Output the (x, y) coordinate of the center of the cell containing the given text.  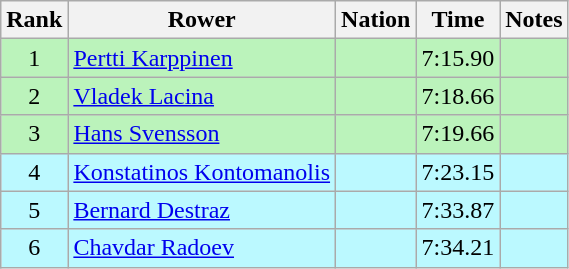
7:33.87 (458, 210)
6 (34, 248)
Rower (202, 20)
5 (34, 210)
7:19.66 (458, 134)
7:18.66 (458, 96)
Pertti Karppinen (202, 58)
Konstatinos Kontomanolis (202, 172)
2 (34, 96)
7:15.90 (458, 58)
Chavdar Radoev (202, 248)
Bernard Destraz (202, 210)
Rank (34, 20)
Nation (376, 20)
3 (34, 134)
1 (34, 58)
7:34.21 (458, 248)
Vladek Lacina (202, 96)
7:23.15 (458, 172)
Notes (534, 20)
4 (34, 172)
Hans Svensson (202, 134)
Time (458, 20)
